Return [x, y] of the center of cell containing provided text 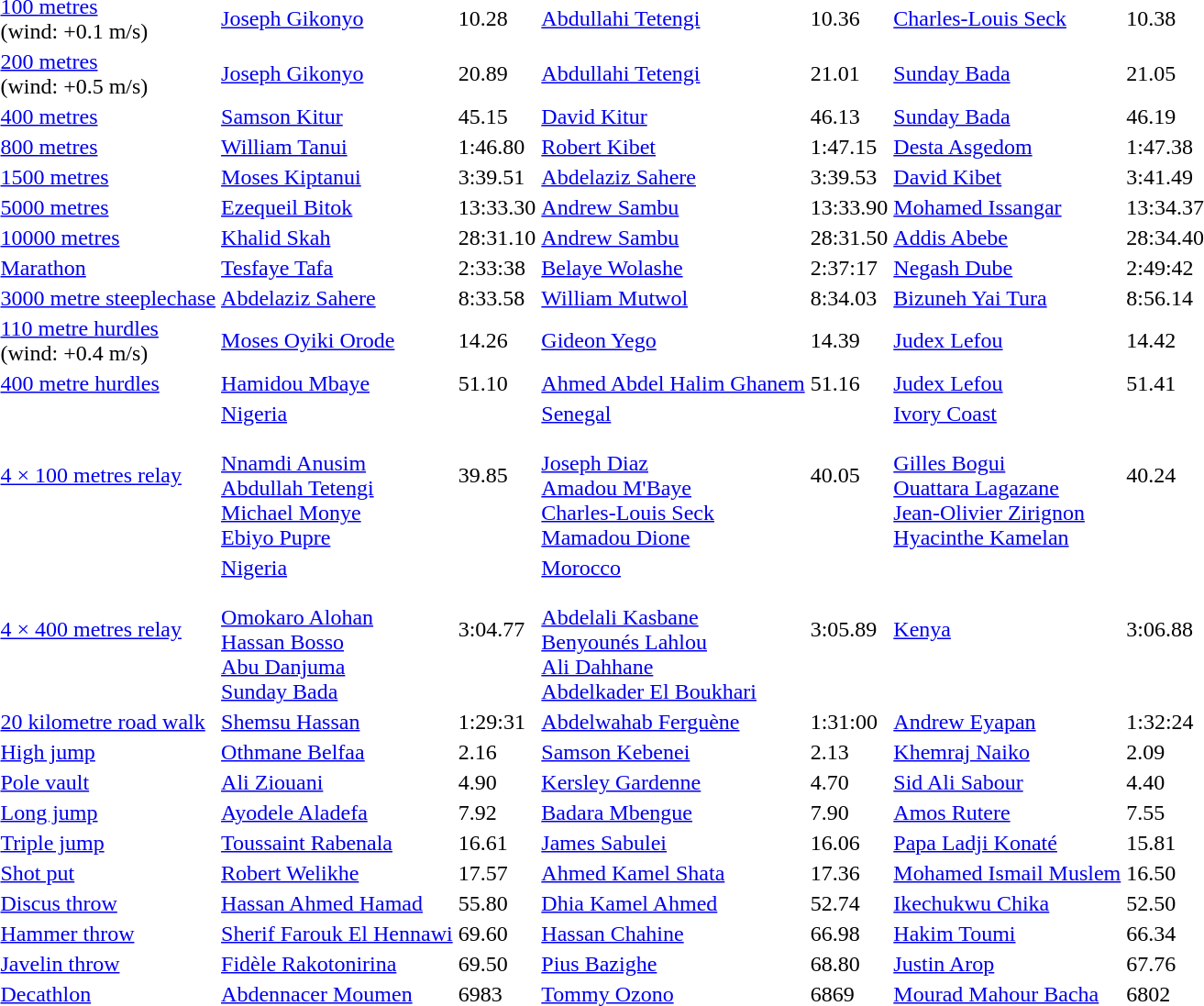
2:33:38 [497, 268]
28:31.50 [849, 238]
Moses Oyiki Orode [337, 341]
Robert Welikhe [337, 873]
68.80 [849, 964]
16.61 [497, 843]
4.70 [849, 782]
7.90 [849, 813]
16.06 [849, 843]
Addis Abebe [1007, 238]
Shemsu Hassan [337, 722]
Senegal Joseph DiazAmadou M'BayeCharles-Louis SeckMamadou Dione [673, 475]
Ahmed Abdel Halim Ghanem [673, 383]
Ali Ziouani [337, 782]
Ikechukwu Chika [1007, 903]
8:33.58 [497, 298]
David Kitur [673, 116]
Ayodele Aladefa [337, 813]
2.16 [497, 752]
Morocco Abdelali KasbaneBenyounés LahlouAli DahhaneAbdelkader El Boukhari [673, 629]
Mohamed Issangar [1007, 207]
2:37:17 [849, 268]
Hamidou Mbaye [337, 383]
40.05 [849, 475]
Mohamed Ismail Muslem [1007, 873]
Toussaint Rabenala [337, 843]
13:33.30 [497, 207]
Nigeria Nnamdi AnusimAbdullah TetengiMichael MonyeEbiyo Pupre [337, 475]
Moses Kiptanui [337, 177]
7.92 [497, 813]
Khemraj Naiko [1007, 752]
45.15 [497, 116]
20.89 [497, 73]
Tesfaye Tafa [337, 268]
Negash Dube [1007, 268]
14.39 [849, 341]
17.57 [497, 873]
Samson Kitur [337, 116]
Dhia Kamel Ahmed [673, 903]
William Mutwol [673, 298]
Nigeria Omokaro AlohanHassan BossoAbu DanjumaSunday Bada [337, 629]
Hakim Toumi [1007, 934]
Belaye Wolashe [673, 268]
Sid Ali Sabour [1007, 782]
3:05.89 [849, 629]
1:47.15 [849, 147]
Joseph Gikonyo [337, 73]
Othmane Belfaa [337, 752]
Fidèle Rakotonirina [337, 964]
Kenya [1007, 629]
8:34.03 [849, 298]
Papa Ladji Konaté [1007, 843]
Ezequeil Bitok [337, 207]
Sherif Farouk El Hennawi [337, 934]
Ivory Coast Gilles BoguiOuattara LagazaneJean-Olivier ZirignonHyacinthe Kamelan [1007, 475]
Bizuneh Yai Tura [1007, 298]
Andrew Eyapan [1007, 722]
Gideon Yego [673, 341]
3:04.77 [497, 629]
55.80 [497, 903]
4.90 [497, 782]
51.16 [849, 383]
1:46.80 [497, 147]
Amos Rutere [1007, 813]
William Tanui [337, 147]
Ahmed Kamel Shata [673, 873]
Abdullahi Tetengi [673, 73]
Hassan Ahmed Hamad [337, 903]
52.74 [849, 903]
21.01 [849, 73]
69.50 [497, 964]
28:31.10 [497, 238]
3:39.53 [849, 177]
17.36 [849, 873]
3:39.51 [497, 177]
51.10 [497, 383]
James Sabulei [673, 843]
13:33.90 [849, 207]
Khalid Skah [337, 238]
Badara Mbengue [673, 813]
66.98 [849, 934]
1:31:00 [849, 722]
Robert Kibet [673, 147]
39.85 [497, 475]
Samson Kebenei [673, 752]
Hassan Chahine [673, 934]
14.26 [497, 341]
Pius Bazighe [673, 964]
David Kibet [1007, 177]
46.13 [849, 116]
Abdelwahab Ferguène [673, 722]
69.60 [497, 934]
2.13 [849, 752]
Justin Arop [1007, 964]
1:29:31 [497, 722]
Kersley Gardenne [673, 782]
Desta Asgedom [1007, 147]
